From the cell containing the given text, extract its center point as (X, Y) coordinate. 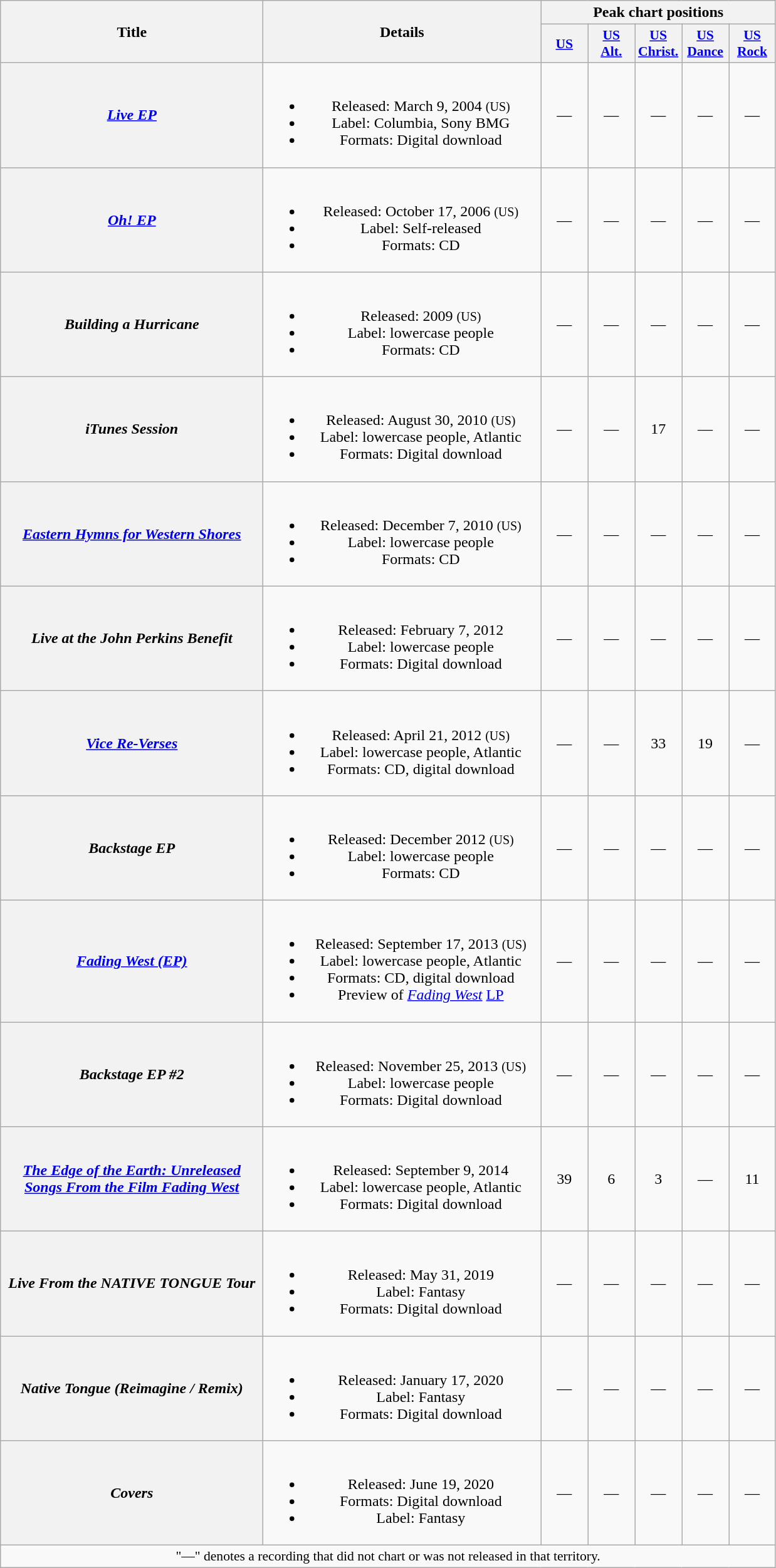
Released: December 2012 (US)Label: lowercase peopleFormats: CD (402, 847)
USChrist. (658, 44)
Released: April 21, 2012 (US)Label: lowercase people, AtlanticFormats: CD, digital download (402, 743)
Oh! EP (132, 219)
Released: August 30, 2010 (US)Label: lowercase people, AtlanticFormats: Digital download (402, 429)
Title (132, 31)
11 (752, 1179)
Native Tongue (Reimagine / Remix) (132, 1389)
Released: September 17, 2013 (US)Label: lowercase people, AtlanticFormats: CD, digital downloadPreview of Fading West LP (402, 961)
19 (706, 743)
Live at the John Perkins Benefit (132, 638)
USAlt. (612, 44)
Released: March 9, 2004 (US)Label: Columbia, Sony BMGFormats: Digital download (402, 115)
Released: February 7, 2012Label: lowercase peopleFormats: Digital download (402, 638)
Vice Re-Verses (132, 743)
Covers (132, 1493)
US (564, 44)
Released: November 25, 2013 (US)Label: lowercase peopleFormats: Digital download (402, 1074)
Released: 2009 (US)Label: lowercase peopleFormats: CD (402, 325)
iTunes Session (132, 429)
Building a Hurricane (132, 325)
17 (658, 429)
USDance (706, 44)
3 (658, 1179)
Released: May 31, 2019Label: FantasyFormats: Digital download (402, 1283)
Released: June 19, 2020Formats: Digital downloadLabel: Fantasy (402, 1493)
Eastern Hymns for Western Shores (132, 534)
6 (612, 1179)
Released: December 7, 2010 (US)Label: lowercase peopleFormats: CD (402, 534)
Peak chart positions (658, 13)
Fading West (EP) (132, 961)
Details (402, 31)
Backstage EP (132, 847)
Live EP (132, 115)
Released: January 17, 2020Label: FantasyFormats: Digital download (402, 1389)
Released: October 17, 2006 (US)Label: Self-releasedFormats: CD (402, 219)
Released: September 9, 2014Label: lowercase people, AtlanticFormats: Digital download (402, 1179)
The Edge of the Earth: Unreleased Songs From the Film Fading West (132, 1179)
Live From the NATIVE TONGUE Tour (132, 1283)
33 (658, 743)
"—" denotes a recording that did not chart or was not released in that territory. (389, 1557)
Backstage EP #2 (132, 1074)
USRock (752, 44)
39 (564, 1179)
